Pinpoint the cell where the given text exists, returning its [x, y] midpoint coordinate. 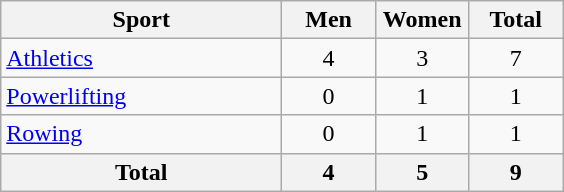
Athletics [142, 58]
5 [422, 172]
Men [329, 20]
Sport [142, 20]
Rowing [142, 134]
Women [422, 20]
9 [516, 172]
7 [516, 58]
3 [422, 58]
Powerlifting [142, 96]
